Capture the cell that displays the provided text and extract its [X, Y] central coordinate. 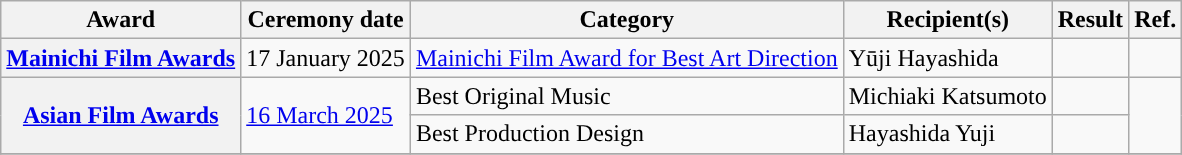
Yūji Hayashida [948, 58]
Asian Film Awards [121, 115]
Result [1090, 20]
Recipient(s) [948, 20]
Best Original Music [626, 96]
Ceremony date [326, 20]
Ref. [1156, 20]
Best Production Design [626, 134]
17 January 2025 [326, 58]
Hayashida Yuji [948, 134]
Mainichi Film Awards [121, 58]
Category [626, 20]
Michiaki Katsumoto [948, 96]
Award [121, 20]
Mainichi Film Award for Best Art Direction [626, 58]
16 March 2025 [326, 115]
